Detect which cell encompasses the target text, then output its [X, Y] center coordinate. 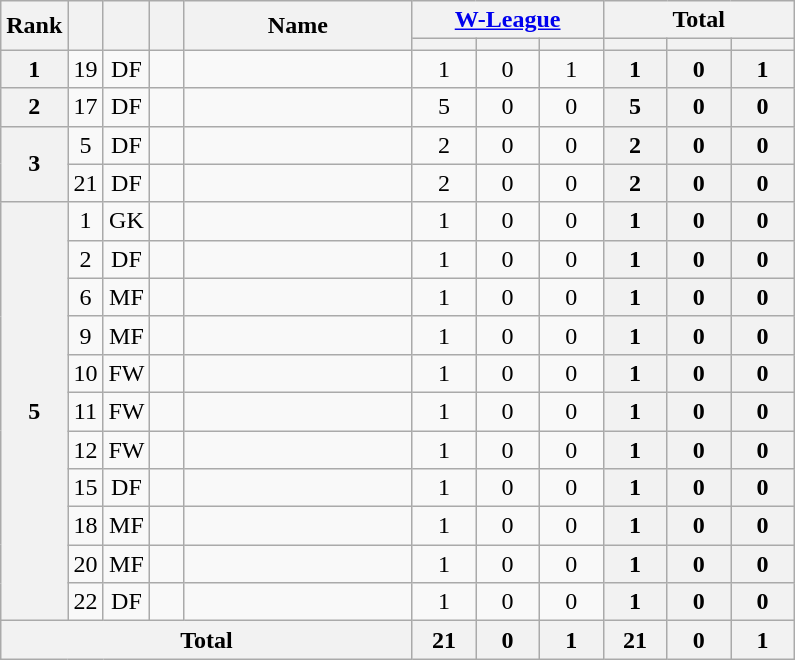
15 [86, 488]
19 [86, 69]
GK [126, 221]
11 [86, 411]
6 [86, 297]
10 [86, 373]
9 [86, 335]
17 [86, 107]
18 [86, 526]
3 [34, 164]
Name [298, 26]
12 [86, 449]
Rank [34, 26]
22 [86, 602]
W-League [508, 20]
20 [86, 564]
